Output the (X, Y) coordinate of the center of the cell containing the given text.  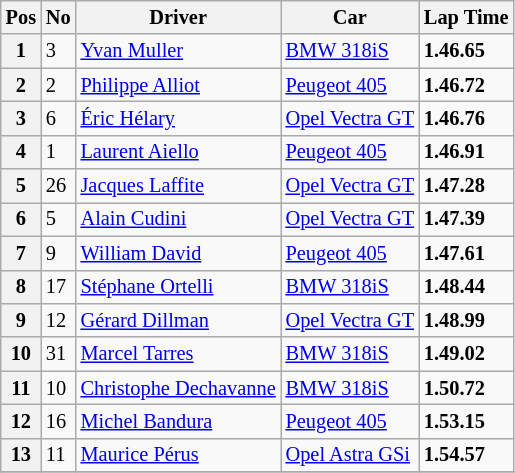
Christophe Dechavanne (178, 388)
William David (178, 253)
Michel Bandura (178, 421)
1.49.02 (466, 354)
Marcel Tarres (178, 354)
17 (58, 287)
Lap Time (466, 17)
26 (58, 186)
31 (58, 354)
Gérard Dillman (178, 320)
8 (21, 287)
1.46.72 (466, 85)
16 (58, 421)
4 (21, 152)
Maurice Pérus (178, 455)
7 (21, 253)
Alain Cudini (178, 219)
Jacques Laffite (178, 186)
13 (21, 455)
1.46.91 (466, 152)
1.46.65 (466, 51)
Laurent Aiello (178, 152)
1.53.15 (466, 421)
Driver (178, 17)
1.47.39 (466, 219)
Car (350, 17)
1.50.72 (466, 388)
Opel Astra GSi (350, 455)
1.54.57 (466, 455)
Stéphane Ortelli (178, 287)
1.48.99 (466, 320)
1.47.28 (466, 186)
No (58, 17)
Pos (21, 17)
1.47.61 (466, 253)
Éric Hélary (178, 118)
1.48.44 (466, 287)
1.46.76 (466, 118)
Yvan Muller (178, 51)
Philippe Alliot (178, 85)
